Capture the cell that displays the provided text and extract its (X, Y) central coordinate. 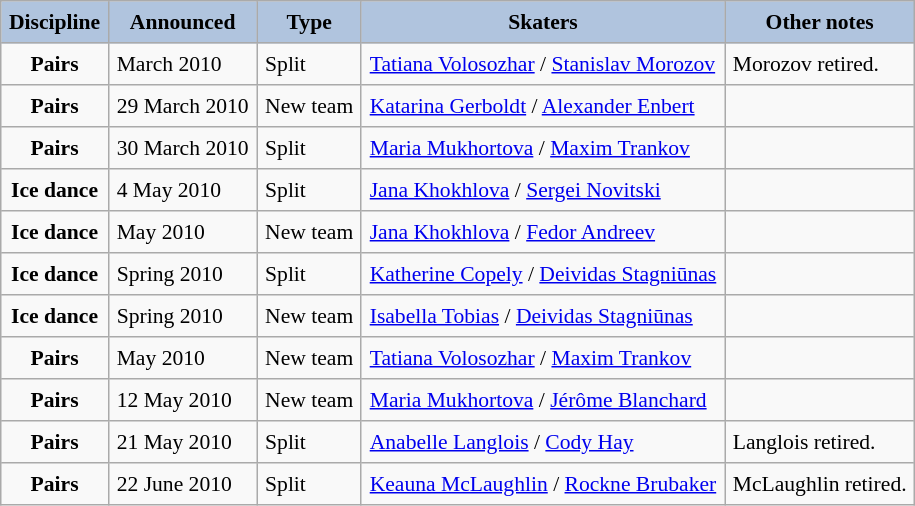
McLaughlin retired. (819, 484)
Type (310, 22)
Katherine Copely / Deividas Stagniūnas (542, 274)
March 2010 (182, 64)
22 June 2010 (182, 484)
4 May 2010 (182, 190)
Jana Khokhlova / Fedor Andreev (542, 232)
Anabelle Langlois / Cody Hay (542, 442)
Skaters (542, 22)
Tatiana Volosozhar / Stanislav Morozov (542, 64)
Jana Khokhlova / Sergei Novitski (542, 190)
Other notes (819, 22)
Katarina Gerboldt / Alexander Enbert (542, 106)
Announced (182, 22)
Morozov retired. (819, 64)
21 May 2010 (182, 442)
Maria Mukhortova / Jérôme Blanchard (542, 400)
Isabella Tobias / Deividas Stagniūnas (542, 316)
Langlois retired. (819, 442)
30 March 2010 (182, 148)
12 May 2010 (182, 400)
Discipline (55, 22)
Maria Mukhortova / Maxim Trankov (542, 148)
Tatiana Volosozhar / Maxim Trankov (542, 358)
29 March 2010 (182, 106)
Keauna McLaughlin / Rockne Brubaker (542, 484)
